Scan for the cell matching the given text and deliver its (X, Y) coordinate at center. 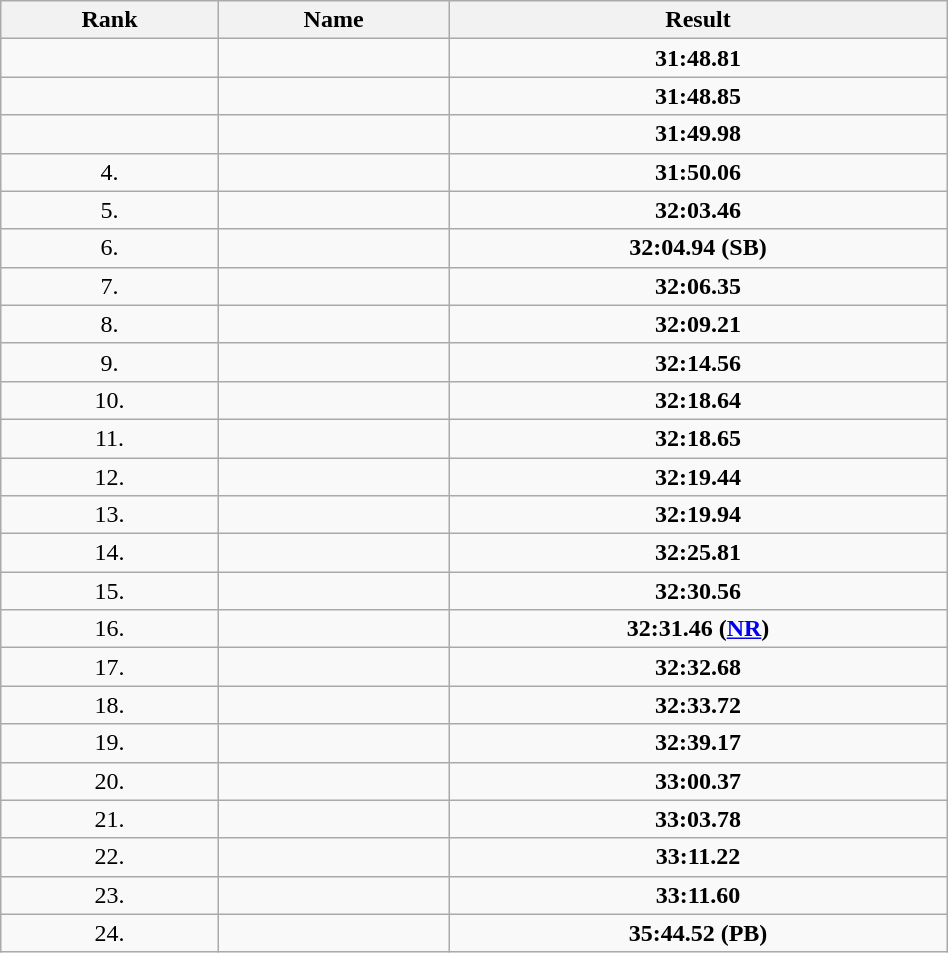
23. (110, 895)
32:19.94 (698, 515)
19. (110, 743)
4. (110, 172)
17. (110, 667)
9. (110, 362)
32:04.94 (SB) (698, 248)
8. (110, 324)
35:44.52 (PB) (698, 933)
33:11.22 (698, 857)
31:50.06 (698, 172)
Rank (110, 20)
Name (333, 20)
32:18.65 (698, 438)
31:48.85 (698, 96)
33:11.60 (698, 895)
10. (110, 400)
32:39.17 (698, 743)
32:09.21 (698, 324)
32:30.56 (698, 591)
32:19.44 (698, 477)
20. (110, 781)
32:25.81 (698, 553)
14. (110, 553)
15. (110, 591)
12. (110, 477)
6. (110, 248)
32:33.72 (698, 705)
32:31.46 (NR) (698, 629)
Result (698, 20)
32:06.35 (698, 286)
22. (110, 857)
33:00.37 (698, 781)
32:32.68 (698, 667)
16. (110, 629)
31:48.81 (698, 58)
7. (110, 286)
32:18.64 (698, 400)
32:14.56 (698, 362)
11. (110, 438)
32:03.46 (698, 210)
13. (110, 515)
5. (110, 210)
21. (110, 819)
24. (110, 933)
33:03.78 (698, 819)
31:49.98 (698, 134)
18. (110, 705)
